Search for the cell housing the specified text and yield its (X, Y) center coordinate. 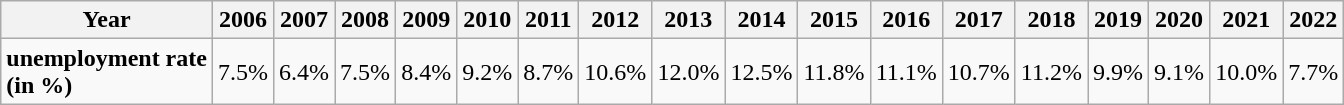
11.1% (906, 72)
2019 (1118, 20)
Year (107, 20)
12.5% (762, 72)
2015 (834, 20)
9.2% (488, 72)
2018 (1051, 20)
2007 (304, 20)
2012 (616, 20)
2013 (688, 20)
2014 (762, 20)
6.4% (304, 72)
2020 (1180, 20)
9.9% (1118, 72)
2017 (978, 20)
12.0% (688, 72)
2008 (366, 20)
10.7% (978, 72)
7.7% (1314, 72)
10.6% (616, 72)
2011 (548, 20)
8.7% (548, 72)
2022 (1314, 20)
2016 (906, 20)
8.4% (426, 72)
11.2% (1051, 72)
10.0% (1246, 72)
2009 (426, 20)
11.8% (834, 72)
2010 (488, 20)
2006 (242, 20)
9.1% (1180, 72)
unemployment rate(in %) (107, 72)
2021 (1246, 20)
